Return the (X, Y) coordinate for the center point of the cell that contains the specified text.  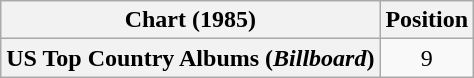
9 (427, 58)
Position (427, 20)
US Top Country Albums (Billboard) (190, 58)
Chart (1985) (190, 20)
